Determine the [x, y] coordinate at the center of the cell enclosing the given text.  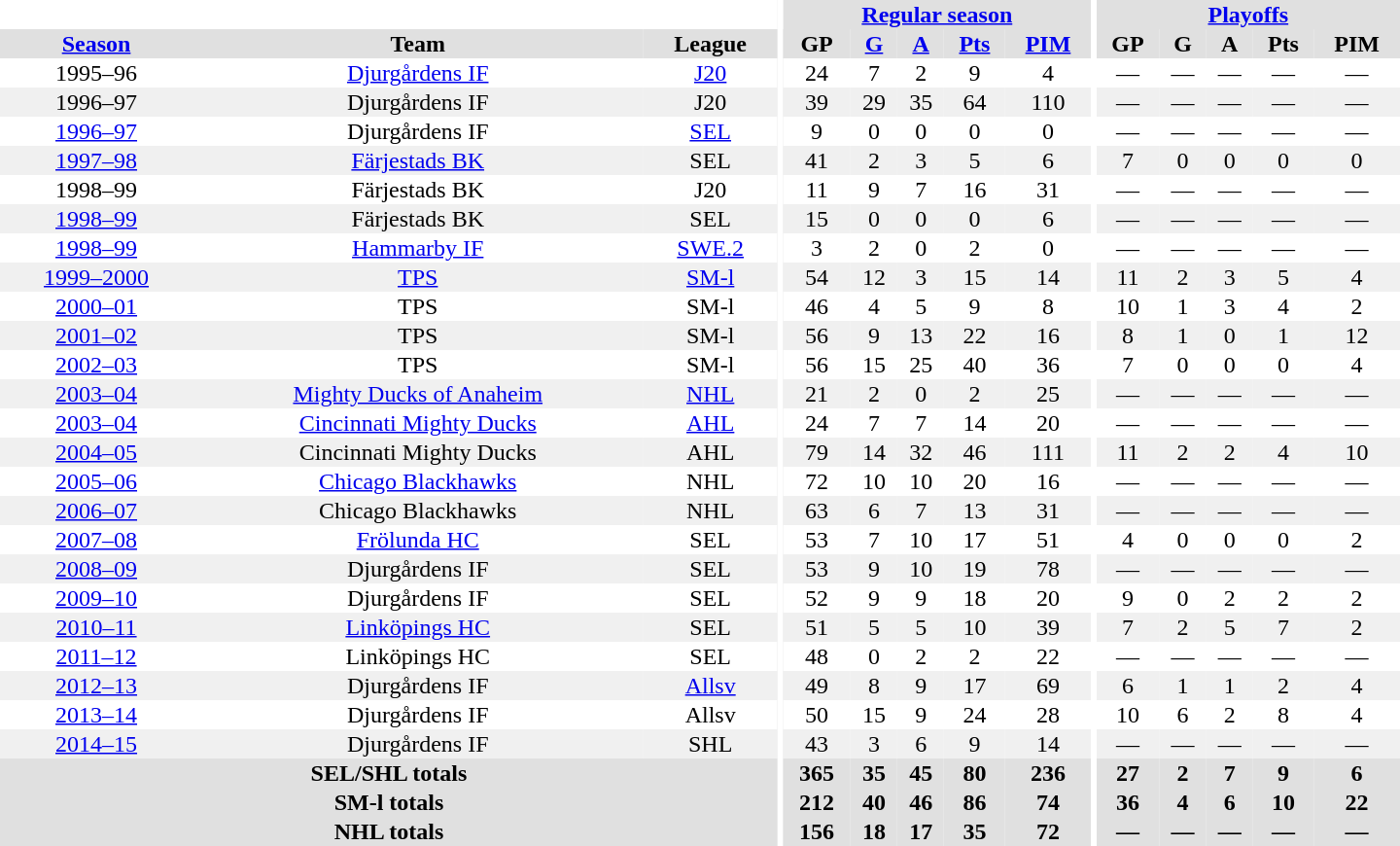
2007–08 [96, 540]
41 [817, 160]
2010–11 [96, 627]
54 [817, 277]
2002–03 [96, 365]
2005–06 [96, 481]
Regular season [937, 15]
63 [817, 511]
86 [974, 802]
1995–96 [96, 73]
1997–98 [96, 160]
69 [1048, 686]
29 [874, 102]
Season [96, 44]
2008–09 [96, 569]
32 [921, 452]
2011–12 [96, 656]
21 [817, 394]
212 [817, 802]
52 [817, 598]
110 [1048, 102]
49 [817, 686]
League [710, 44]
NHL totals [389, 831]
2012–13 [96, 686]
236 [1048, 773]
Mighty Ducks of Anaheim [418, 394]
64 [974, 102]
2014–15 [96, 744]
19 [974, 569]
1999–2000 [96, 277]
79 [817, 452]
Frölunda HC [418, 540]
SEL/SHL totals [389, 773]
111 [1048, 452]
48 [817, 656]
Playoffs [1248, 15]
SM-l totals [389, 802]
2000–01 [96, 306]
43 [817, 744]
74 [1048, 802]
2013–14 [96, 715]
SHL [710, 744]
45 [921, 773]
2006–07 [96, 511]
27 [1128, 773]
SWE.2 [710, 248]
80 [974, 773]
365 [817, 773]
2004–05 [96, 452]
Hammarby IF [418, 248]
2001–02 [96, 335]
2009–10 [96, 598]
156 [817, 831]
78 [1048, 569]
28 [1048, 715]
Team [418, 44]
50 [817, 715]
